Return the (x, y) coordinate for the center point of the cell that contains the specified text.  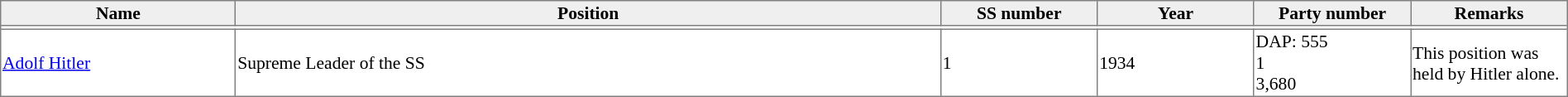
Year (1176, 13)
Party number (1331, 13)
Supreme Leader of the SS (589, 63)
1 (1019, 63)
Adolf Hitler (118, 63)
1934 (1176, 63)
Remarks (1489, 13)
This position was held by Hitler alone. (1489, 63)
Position (589, 13)
DAP: 55513,680 (1331, 63)
SS number (1019, 13)
Name (118, 13)
